Determine the [x, y] coordinate at the center of the cell enclosing the given text.  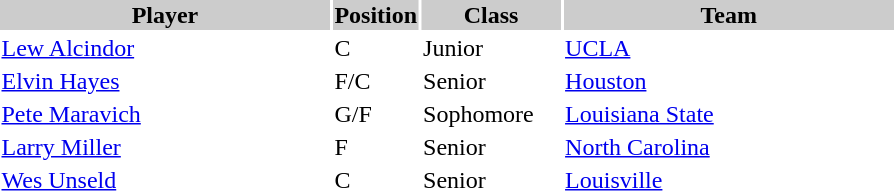
G/F [376, 114]
Elvin Hayes [165, 81]
Junior [492, 48]
Sophomore [492, 114]
UCLA [729, 48]
C [376, 48]
Team [729, 15]
Position [376, 15]
Larry Miller [165, 147]
North Carolina [729, 147]
F/C [376, 81]
Louisiana State [729, 114]
Player [165, 15]
Houston [729, 81]
Pete Maravich [165, 114]
Lew Alcindor [165, 48]
F [376, 147]
Class [492, 15]
